Provide the (x, y) coordinate of the cell's center where the given text is located.  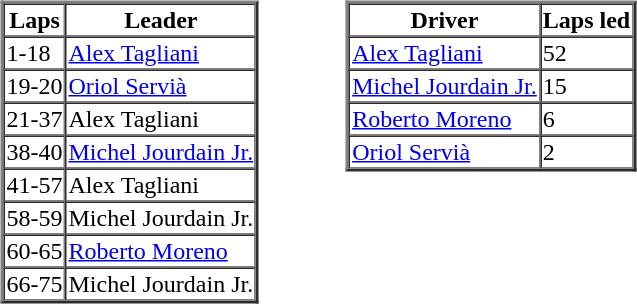
52 (586, 52)
66-75 (35, 284)
Laps (35, 20)
Laps led (586, 20)
Leader (160, 20)
60-65 (35, 250)
6 (586, 118)
41-57 (35, 184)
58-59 (35, 218)
1-18 (35, 52)
Driver (444, 20)
2 (586, 152)
15 (586, 86)
38-40 (35, 152)
21-37 (35, 118)
19-20 (35, 86)
